Scan for the cell matching the given text and deliver its [x, y] coordinate at center. 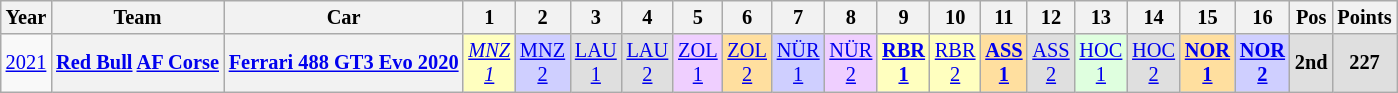
ZOL2 [746, 63]
7 [798, 17]
15 [1208, 17]
3 [596, 17]
2nd [1312, 63]
11 [1004, 17]
NOR2 [1262, 63]
ASS1 [1004, 63]
12 [1050, 17]
10 [955, 17]
8 [852, 17]
14 [1154, 17]
Car [344, 17]
MNZ2 [542, 63]
NÜR1 [798, 63]
Pos [1312, 17]
HOC1 [1102, 63]
6 [746, 17]
RBR2 [955, 63]
NÜR2 [852, 63]
HOC2 [1154, 63]
13 [1102, 17]
16 [1262, 17]
MNZ1 [489, 63]
ZOL1 [698, 63]
LAU2 [648, 63]
1 [489, 17]
5 [698, 17]
Year [26, 17]
9 [904, 17]
2021 [26, 63]
ASS2 [1050, 63]
Points [1364, 17]
NOR1 [1208, 63]
2 [542, 17]
LAU1 [596, 63]
Team [138, 17]
4 [648, 17]
227 [1364, 63]
Red Bull AF Corse [138, 63]
RBR1 [904, 63]
Ferrari 488 GT3 Evo 2020 [344, 63]
